Scan for the cell matching the given text and deliver its (x, y) coordinate at center. 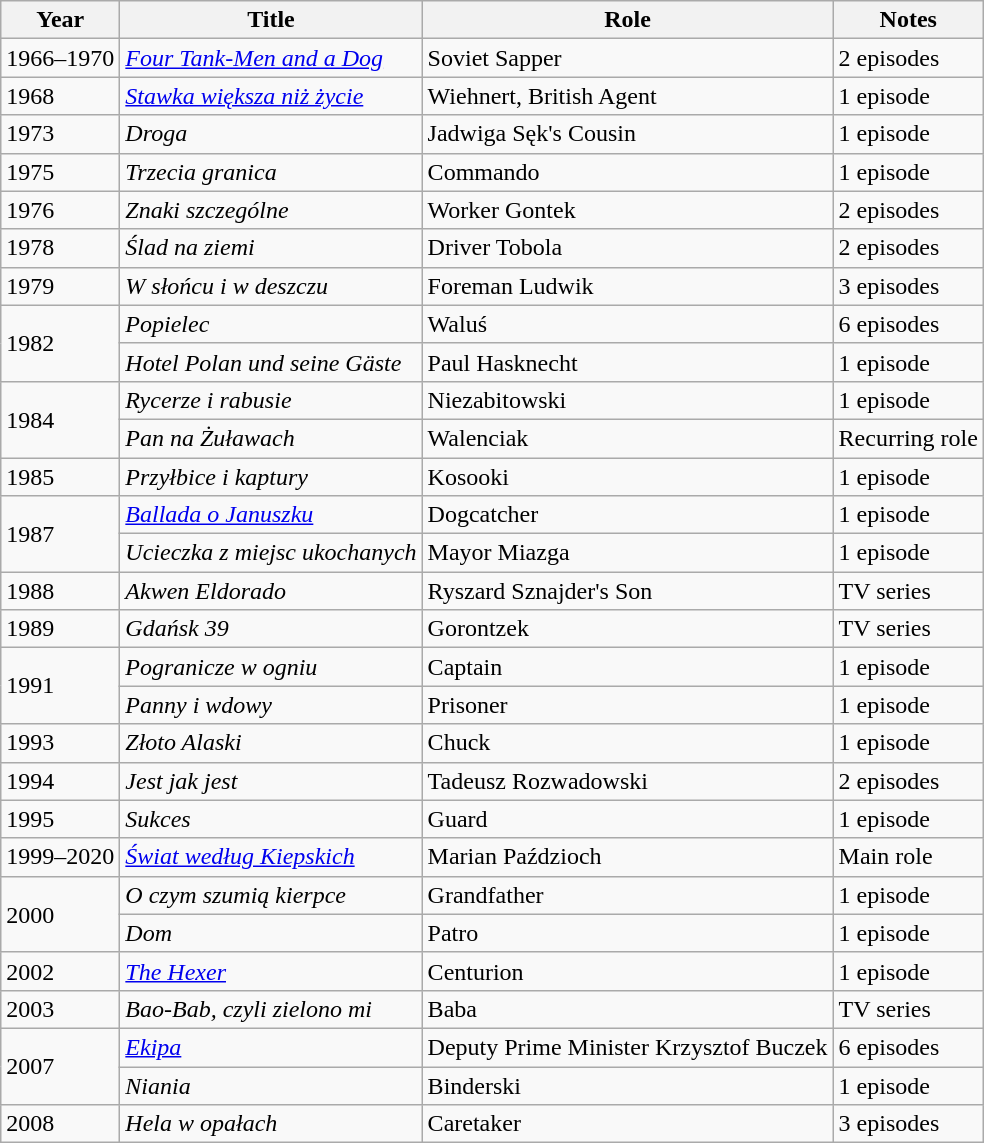
1968 (60, 96)
Centurion (628, 971)
Four Tank-Men and a Dog (271, 58)
Bao-Bab, czyli zielono mi (271, 1009)
2000 (60, 914)
Binderski (628, 1085)
Waluś (628, 324)
Tadeusz Rozwadowski (628, 781)
2003 (60, 1009)
Ślad na ziemi (271, 248)
1984 (60, 419)
Znaki szczególne (271, 210)
Jadwiga Sęk's Cousin (628, 134)
1994 (60, 781)
O czym szumią kierpce (271, 895)
Prisoner (628, 705)
Patro (628, 933)
Popielec (271, 324)
Pan na Żuławach (271, 438)
1979 (60, 286)
Recurring role (908, 438)
Main role (908, 857)
Grandfather (628, 895)
Driver Tobola (628, 248)
Paul Hasknecht (628, 362)
Trzecia granica (271, 172)
2007 (60, 1066)
Marian Paździoch (628, 857)
W słońcu i w deszczu (271, 286)
Akwen Eldorado (271, 591)
Soviet Sapper (628, 58)
Baba (628, 1009)
1966–1970 (60, 58)
Ucieczka z miejsc ukochanych (271, 553)
1993 (60, 743)
Droga (271, 134)
1987 (60, 534)
1989 (60, 629)
Title (271, 20)
Złoto Alaski (271, 743)
Gorontzek (628, 629)
Sukces (271, 819)
Dom (271, 933)
Świat według Kiepskich (271, 857)
Niania (271, 1085)
Guard (628, 819)
Panny i wdowy (271, 705)
1999–2020 (60, 857)
Deputy Prime Minister Krzysztof Buczek (628, 1047)
Ryszard Sznajder's Son (628, 591)
Wiehnert, British Agent (628, 96)
Hotel Polan und seine Gäste (271, 362)
1985 (60, 477)
Chuck (628, 743)
1988 (60, 591)
Role (628, 20)
Niezabitowski (628, 400)
1975 (60, 172)
Przyłbice i kaptury (271, 477)
1982 (60, 343)
1991 (60, 686)
Stawka większa niż życie (271, 96)
Jest jak jest (271, 781)
1973 (60, 134)
Captain (628, 667)
Mayor Miazga (628, 553)
Kosooki (628, 477)
1995 (60, 819)
2008 (60, 1124)
Year (60, 20)
1978 (60, 248)
Foreman Ludwik (628, 286)
The Hexer (271, 971)
Rycerze i rabusie (271, 400)
Walenciak (628, 438)
Commando (628, 172)
1976 (60, 210)
Caretaker (628, 1124)
Hela w opałach (271, 1124)
Ballada o Januszku (271, 515)
Ekipa (271, 1047)
Notes (908, 20)
2002 (60, 971)
Dogcatcher (628, 515)
Gdańsk 39 (271, 629)
Pogranicze w ogniu (271, 667)
Worker Gontek (628, 210)
